Identify which cell holds the provided text, then report its (x, y) central coordinate. 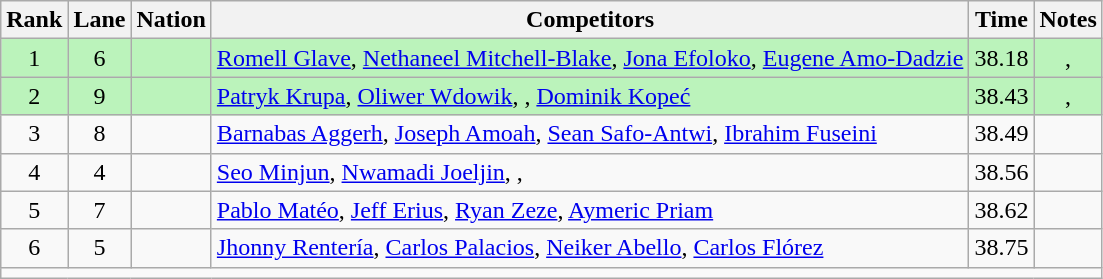
38.75 (1002, 248)
Lane (100, 20)
7 (100, 210)
1 (34, 58)
Seo Minjun, Nwamadi Joeljin, , (590, 172)
38.43 (1002, 96)
Romell Glave, Nethaneel Mitchell-Blake, Jona Efoloko, Eugene Amo-Dadzie (590, 58)
38.56 (1002, 172)
Competitors (590, 20)
Time (1002, 20)
38.18 (1002, 58)
38.49 (1002, 134)
9 (100, 96)
Pablo Matéo, Jeff Erius, Ryan Zeze, Aymeric Priam (590, 210)
38.62 (1002, 210)
Barnabas Aggerh, Joseph Amoah, Sean Safo-Antwi, Ibrahim Fuseini (590, 134)
Patryk Krupa, Oliwer Wdowik, , Dominik Kopeć (590, 96)
Notes (1068, 20)
Nation (171, 20)
2 (34, 96)
Rank (34, 20)
8 (100, 134)
3 (34, 134)
Jhonny Rentería, Carlos Palacios, Neiker Abello, Carlos Flórez (590, 248)
